Pinpoint the cell where the given text exists, returning its [x, y] midpoint coordinate. 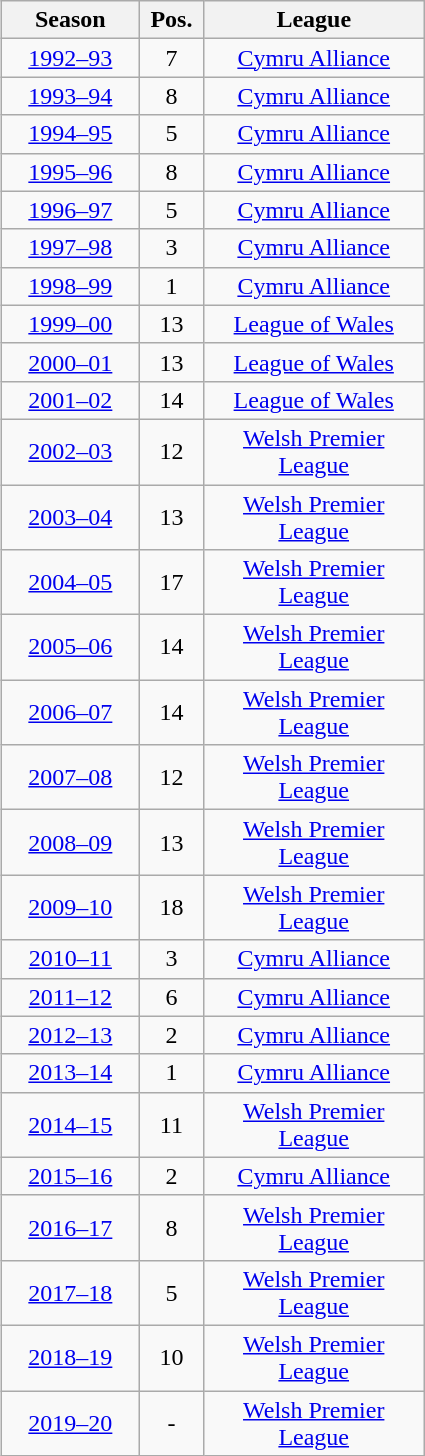
Season [70, 20]
2015–16 [70, 1176]
2000–01 [70, 362]
2007–08 [70, 778]
2004–05 [70, 582]
2018–19 [70, 1358]
17 [172, 582]
2010–11 [70, 959]
1995–96 [70, 172]
League [314, 20]
2012–13 [70, 1035]
- [172, 1422]
1999–00 [70, 324]
10 [172, 1358]
1992–93 [70, 58]
2006–07 [70, 712]
7 [172, 58]
1997–98 [70, 248]
2019–20 [70, 1422]
2003–04 [70, 516]
1993–94 [70, 96]
6 [172, 997]
2014–15 [70, 1124]
Pos. [172, 20]
1994–95 [70, 134]
2002–03 [70, 452]
18 [172, 908]
2009–10 [70, 908]
2005–06 [70, 648]
1996–97 [70, 210]
2001–02 [70, 400]
2008–09 [70, 842]
2016–17 [70, 1228]
2017–18 [70, 1292]
2011–12 [70, 997]
1998–99 [70, 286]
2013–14 [70, 1073]
11 [172, 1124]
